Provide the [x, y] coordinate of the cell's center where the given text is located.  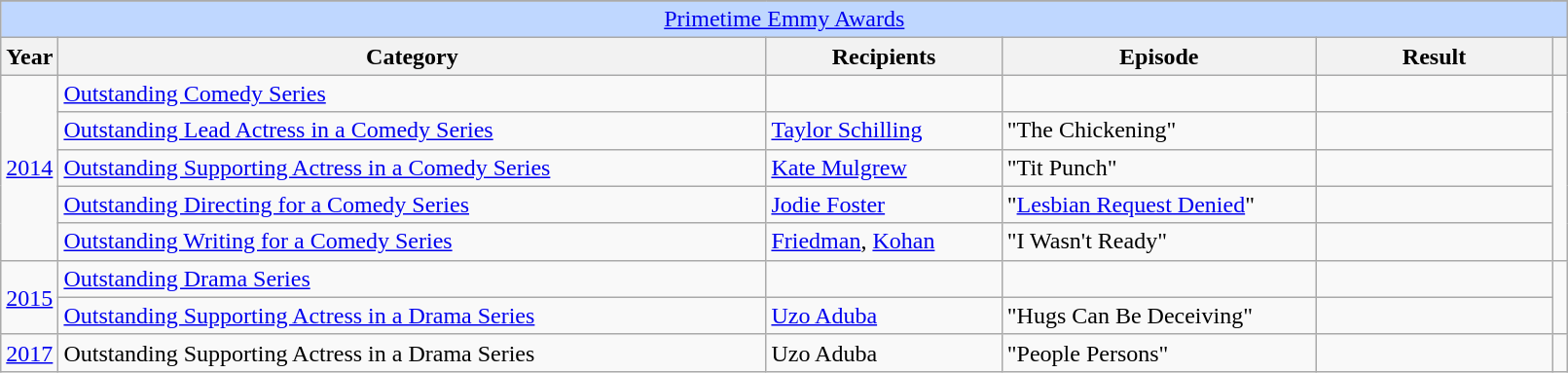
Episode [1158, 56]
2014 [29, 168]
Result [1434, 56]
Taylor Schilling [884, 131]
"The Chickening" [1158, 131]
"People Persons" [1158, 353]
Outstanding Directing for a Comedy Series [413, 205]
Primetime Emmy Awards [784, 19]
Kate Mulgrew [884, 168]
Outstanding Writing for a Comedy Series [413, 242]
2017 [29, 353]
Friedman, Kohan [884, 242]
Outstanding Drama Series [413, 279]
"Lesbian Request Denied" [1158, 205]
Outstanding Comedy Series [413, 93]
Outstanding Supporting Actress in a Comedy Series [413, 168]
"I Wasn't Ready" [1158, 242]
Category [413, 56]
Jodie Foster [884, 205]
Recipients [884, 56]
"Tit Punch" [1158, 168]
"Hugs Can Be Deceiving" [1158, 316]
Year [29, 56]
2015 [29, 297]
Outstanding Lead Actress in a Comedy Series [413, 131]
